Return the (x, y) coordinate for the center point of the cell that contains the specified text.  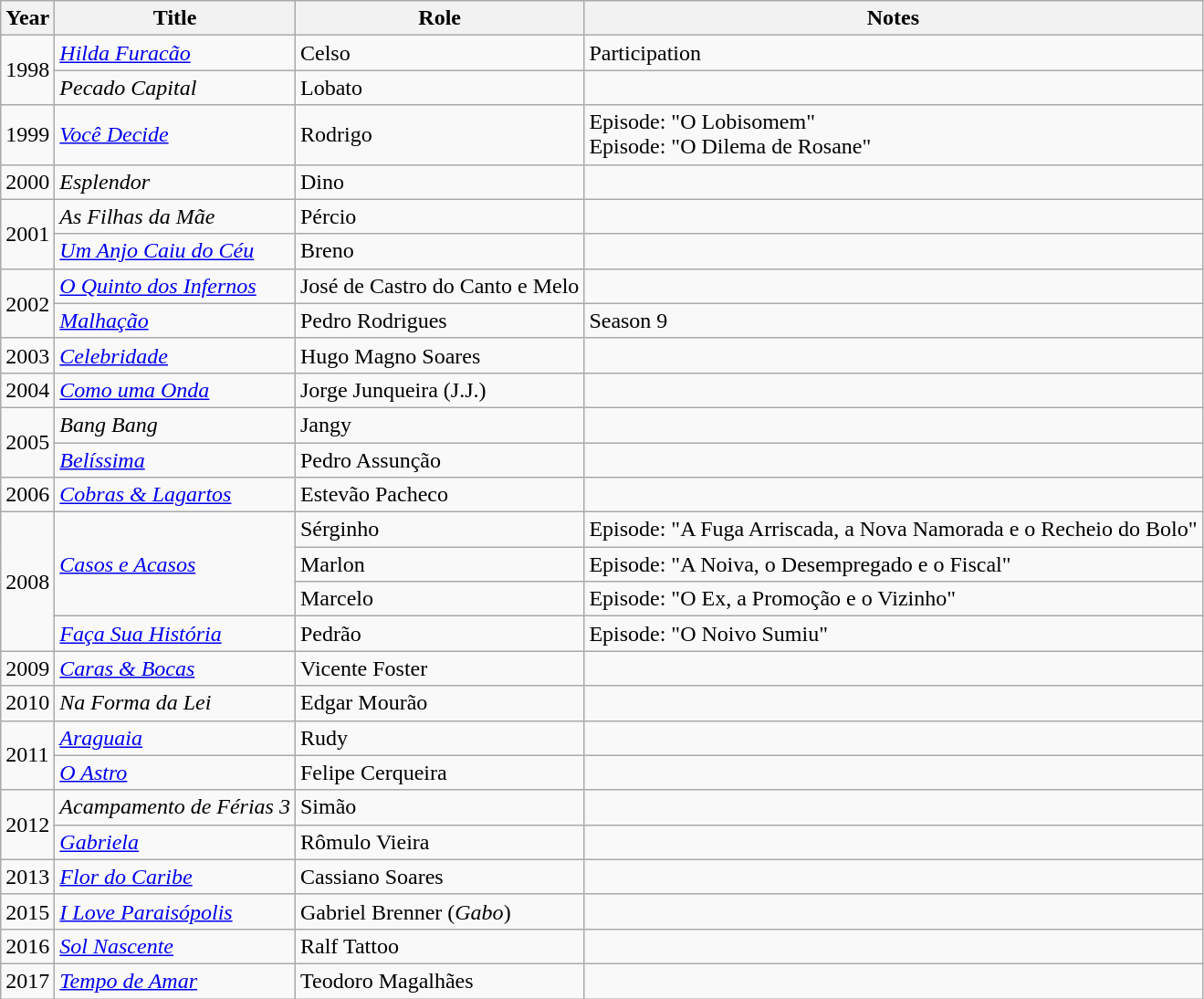
Esplendor (175, 182)
Marcelo (439, 599)
2001 (27, 234)
2002 (27, 303)
Acampamento de Férias 3 (175, 807)
Year (27, 18)
Hilda Furacão (175, 53)
Estevão Pacheco (439, 495)
Na Forma da Lei (175, 703)
Cassiano Soares (439, 877)
Pércio (439, 216)
Notes (893, 18)
Pedrão (439, 634)
Episode: "O Noivo Sumiu" (893, 634)
Bang Bang (175, 425)
Pedro Rodrigues (439, 321)
2008 (27, 582)
Belíssima (175, 459)
Celebridade (175, 355)
Ralf Tattoo (439, 946)
Pecado Capital (175, 88)
Lobato (439, 88)
2004 (27, 390)
Araguaia (175, 738)
Marlon (439, 564)
As Filhas da Mãe (175, 216)
Season 9 (893, 321)
Teodoro Magalhães (439, 981)
Gabriel Brenner (Gabo) (439, 911)
I Love Paraisópolis (175, 911)
Jangy (439, 425)
Simão (439, 807)
Pedro Assunção (439, 459)
2011 (27, 755)
Você Decide (175, 135)
Participation (893, 53)
Sérginho (439, 530)
2005 (27, 442)
Rodrigo (439, 135)
Hugo Magno Soares (439, 355)
2013 (27, 877)
Faça Sua História (175, 634)
Episode: "O Lobisomem" Episode: "O Dilema de Rosane" (893, 135)
Dino (439, 182)
José de Castro do Canto e Melo (439, 286)
Gabriela (175, 842)
2012 (27, 825)
Episode: "A Fuga Arriscada, a Nova Namorada e o Recheio do Bolo" (893, 530)
Episode: "O Ex, a Promoção e o Vizinho" (893, 599)
Breno (439, 251)
Flor do Caribe (175, 877)
2016 (27, 946)
Casos e Acasos (175, 564)
Role (439, 18)
Cobras & Lagartos (175, 495)
O Astro (175, 773)
1998 (27, 70)
Caras & Bocas (175, 668)
Tempo de Amar (175, 981)
O Quinto dos Infernos (175, 286)
2017 (27, 981)
Felipe Cerqueira (439, 773)
Rudy (439, 738)
Sol Nascente (175, 946)
2000 (27, 182)
Episode: "A Noiva, o Desempregado e o Fiscal" (893, 564)
Title (175, 18)
Rômulo Vieira (439, 842)
2015 (27, 911)
2009 (27, 668)
Como uma Onda (175, 390)
2006 (27, 495)
Malhação (175, 321)
2003 (27, 355)
2010 (27, 703)
Vicente Foster (439, 668)
Celso (439, 53)
Um Anjo Caiu do Céu (175, 251)
Edgar Mourão (439, 703)
1999 (27, 135)
Jorge Junqueira (J.J.) (439, 390)
